From the cell containing the given text, extract its center point as [x, y] coordinate. 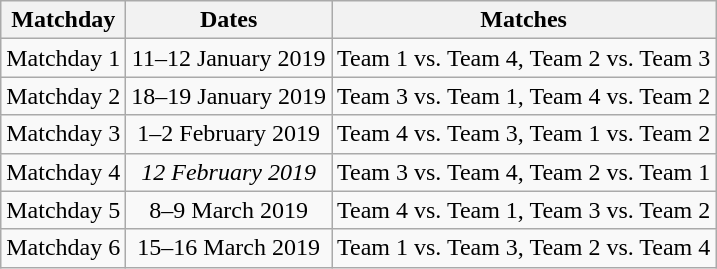
Matchday 3 [64, 134]
Team 1 vs. Team 4, Team 2 vs. Team 3 [524, 58]
Matches [524, 20]
11–12 January 2019 [229, 58]
Matchday 5 [64, 210]
Matchday 4 [64, 172]
Team 4 vs. Team 3, Team 1 vs. Team 2 [524, 134]
Dates [229, 20]
Matchday [64, 20]
18–19 January 2019 [229, 96]
Team 1 vs. Team 3, Team 2 vs. Team 4 [524, 248]
15–16 March 2019 [229, 248]
1–2 February 2019 [229, 134]
Team 4 vs. Team 1, Team 3 vs. Team 2 [524, 210]
Matchday 6 [64, 248]
8–9 March 2019 [229, 210]
Matchday 1 [64, 58]
12 February 2019 [229, 172]
Team 3 vs. Team 1, Team 4 vs. Team 2 [524, 96]
Matchday 2 [64, 96]
Team 3 vs. Team 4, Team 2 vs. Team 1 [524, 172]
